Provide the (x, y) coordinate of the cell's center where the given text is located.  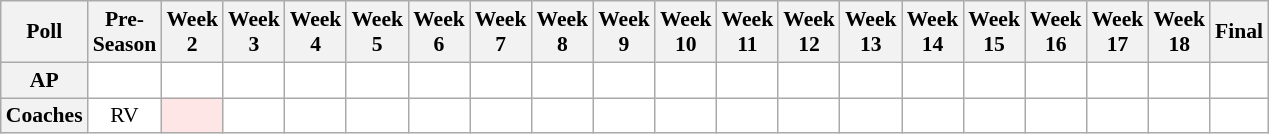
Week5 (377, 32)
Week12 (809, 32)
AP (44, 80)
Week14 (933, 32)
Week7 (501, 32)
Coaches (44, 116)
Week9 (624, 32)
Final (1239, 32)
Week16 (1056, 32)
Week2 (192, 32)
Week10 (686, 32)
Week15 (994, 32)
Poll (44, 32)
Week4 (316, 32)
Week3 (254, 32)
RV (125, 116)
Week13 (871, 32)
Week6 (439, 32)
Week8 (562, 32)
Week11 (748, 32)
Week17 (1118, 32)
Pre-Season (125, 32)
Week18 (1179, 32)
